Return [X, Y] of the center of cell containing provided text 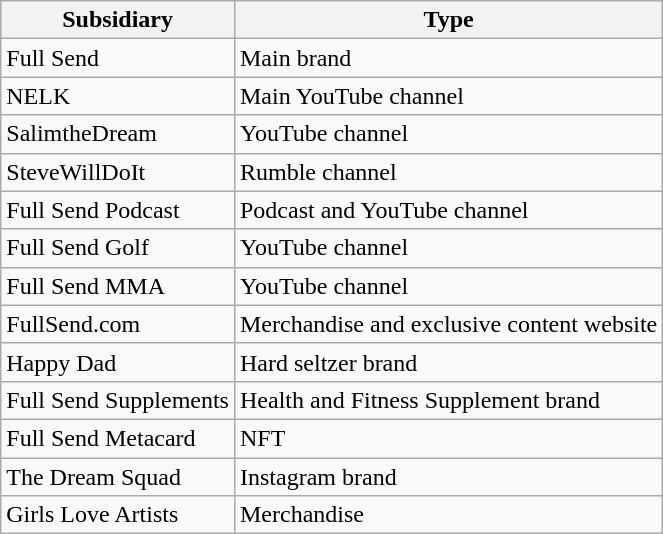
Happy Dad [118, 362]
Health and Fitness Supplement brand [448, 400]
Full Send [118, 58]
NFT [448, 438]
Full Send Golf [118, 248]
Merchandise [448, 515]
Instagram brand [448, 477]
Type [448, 20]
Girls Love Artists [118, 515]
Full Send Metacard [118, 438]
NELK [118, 96]
Rumble channel [448, 172]
Podcast and YouTube channel [448, 210]
Merchandise and exclusive content website [448, 324]
The Dream Squad [118, 477]
Hard seltzer brand [448, 362]
SalimtheDream [118, 134]
Full Send MMA [118, 286]
Subsidiary [118, 20]
Main YouTube channel [448, 96]
SteveWillDoIt [118, 172]
FullSend.com [118, 324]
Full Send Supplements [118, 400]
Full Send Podcast [118, 210]
Main brand [448, 58]
